Identify which cell holds the provided text, then report its (X, Y) central coordinate. 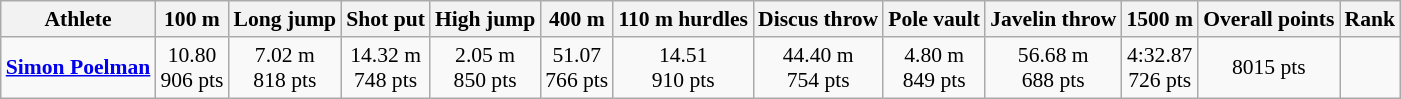
Rank (1370, 19)
400 m (576, 19)
1500 m (1160, 19)
4:32.87726 pts (1160, 68)
56.68 m688 pts (1053, 68)
44.40 m754 pts (818, 68)
Athlete (78, 19)
Javelin throw (1053, 19)
Pole vault (934, 19)
Long jump (284, 19)
7.02 m818 pts (284, 68)
10.80906 pts (192, 68)
Overall points (1268, 19)
14.32 m748 pts (386, 68)
8015 pts (1268, 68)
4.80 m849 pts (934, 68)
Shot put (386, 19)
110 m hurdles (683, 19)
Discus throw (818, 19)
14.51910 pts (683, 68)
100 m (192, 19)
2.05 m850 pts (485, 68)
High jump (485, 19)
51.07766 pts (576, 68)
Simon Poelman (78, 68)
